Return the (X, Y) coordinate for the center point of the cell that contains the specified text.  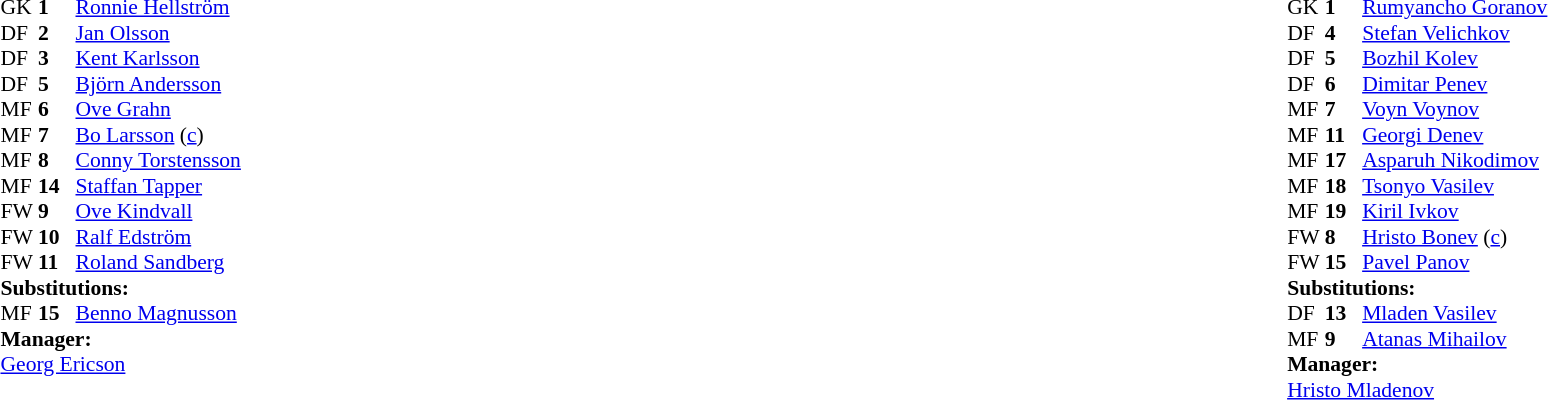
Ralf Edström (158, 237)
3 (57, 59)
Tsonyo Vasilev (1454, 186)
Jan Olsson (158, 33)
Bo Larsson (c) (158, 135)
14 (57, 186)
Georg Ericson (120, 365)
10 (57, 237)
Voyn Voynov (1454, 109)
Mladen Vasilev (1454, 313)
Atanas Mihailov (1454, 339)
Kiril Ivkov (1454, 211)
Stefan Velichkov (1454, 33)
Hristo Bonev (c) (1454, 237)
Benno Magnusson (158, 313)
Björn Andersson (158, 84)
Dimitar Penev (1454, 84)
Conny Torstensson (158, 161)
Pavel Panov (1454, 263)
Ove Grahn (158, 109)
Kent Karlsson (158, 59)
Ove Kindvall (158, 211)
Roland Sandberg (158, 263)
Staffan Tapper (158, 186)
4 (1344, 33)
17 (1344, 161)
18 (1344, 186)
19 (1344, 211)
Georgi Denev (1454, 135)
Asparuh Nikodimov (1454, 161)
2 (57, 33)
13 (1344, 313)
Bozhil Kolev (1454, 59)
